Return [x, y] of the center of cell containing provided text 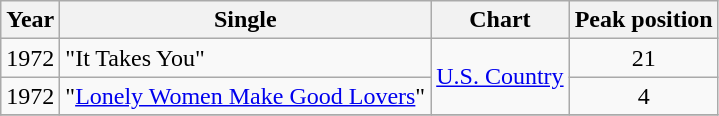
21 [644, 58]
4 [644, 96]
"Lonely Women Make Good Lovers" [246, 96]
Chart [500, 20]
Year [30, 20]
Peak position [644, 20]
"It Takes You" [246, 58]
Single [246, 20]
U.S. Country [500, 77]
